Extract the (x, y) coordinate from the center of the cell holding the provided text.  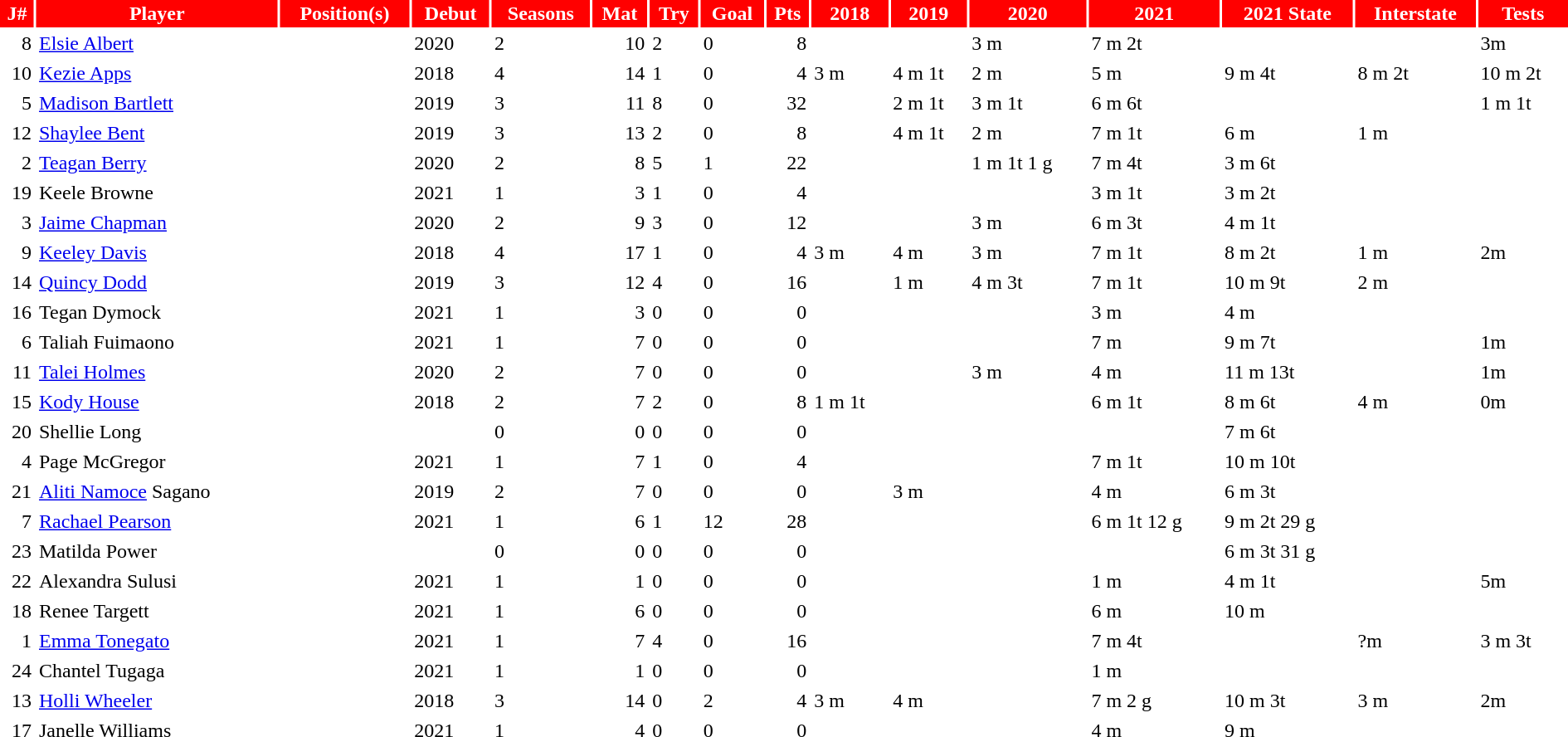
23 (17, 551)
10 m 3t (1288, 700)
Debut (450, 13)
Shellie Long (158, 432)
18 (17, 611)
Rachael Pearson (158, 521)
9 m 4t (1288, 73)
Keeley Davis (158, 252)
10 m 9t (1288, 282)
Chantel Tugaga (158, 671)
32 (787, 103)
Emma Tonegato (158, 641)
Mat (620, 13)
Quincy Dodd (158, 282)
7 m 2 g (1154, 700)
7 m 6t (1288, 432)
Position(s) (345, 13)
9 m 7t (1288, 342)
Kezie Apps (158, 73)
8 m 6t (1288, 402)
Pts (787, 13)
19 (17, 193)
Interstate (1415, 13)
Goal (733, 13)
6 m 1t 12 g (1154, 521)
24 (17, 671)
3 m 2t (1288, 193)
Holli Wheeler (158, 700)
1 m 1t 1 g (1027, 163)
9 m 2t 29 g (1288, 521)
2 m 1t (928, 103)
7 m (1154, 342)
21 (17, 491)
Jaime Chapman (158, 222)
Alexandra Sulusi (158, 581)
2021 State (1288, 13)
Kody House (158, 402)
Aliti Namoce Sagano (158, 491)
J# (17, 13)
4 m 3t (1027, 282)
3m (1523, 43)
Madison Bartlett (158, 103)
Player (158, 13)
Elsie Albert (158, 43)
5 m (1154, 73)
17 (620, 252)
28 (787, 521)
6 m 6t (1154, 103)
Talei Holmes (158, 372)
6 m 1t (1154, 402)
Keele Browne (158, 193)
11 m 13t (1288, 372)
?m (1415, 641)
Page McGregor (158, 461)
Taliah Fuimaono (158, 342)
10 m 2t (1523, 73)
10 m (1288, 611)
3 m 6t (1288, 163)
0m (1523, 402)
Teagan Berry (158, 163)
5m (1523, 581)
20 (17, 432)
Matilda Power (158, 551)
Tegan Dymock (158, 312)
3 m 3t (1523, 641)
Try (674, 13)
Seasons (541, 13)
15 (17, 402)
Tests (1523, 13)
6 m 3t 31 g (1288, 551)
Shaylee Bent (158, 133)
7 m 2t (1154, 43)
10 m 10t (1288, 461)
Renee Targett (158, 611)
